Find where the given text appears and provide that cell's center as (X, Y) coordinate. 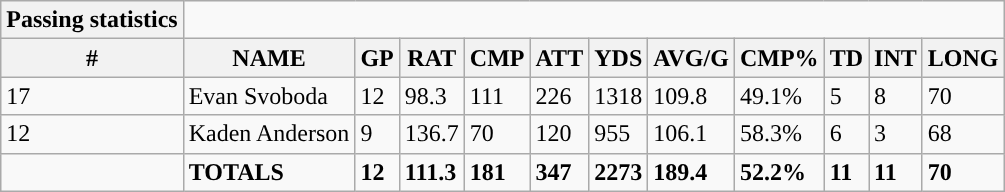
181 (497, 172)
Kaden Anderson (269, 134)
CMP (497, 58)
347 (560, 172)
58.3% (779, 134)
98.3 (432, 96)
RAT (432, 58)
NAME (269, 58)
5 (846, 96)
52.2% (779, 172)
6 (846, 134)
111.3 (432, 172)
1318 (618, 96)
ATT (560, 58)
106.1 (692, 134)
49.1% (779, 96)
189.4 (692, 172)
109.8 (692, 96)
CMP% (779, 58)
68 (963, 134)
2273 (618, 172)
# (92, 58)
YDS (618, 58)
TOTALS (269, 172)
LONG (963, 58)
9 (377, 134)
111 (497, 96)
Passing statistics (92, 20)
136.7 (432, 134)
GP (377, 58)
120 (560, 134)
8 (896, 96)
226 (560, 96)
TD (846, 58)
955 (618, 134)
3 (896, 134)
INT (896, 58)
17 (92, 96)
Evan Svoboda (269, 96)
AVG/G (692, 58)
